Scan for the cell matching the given text and deliver its [x, y] coordinate at center. 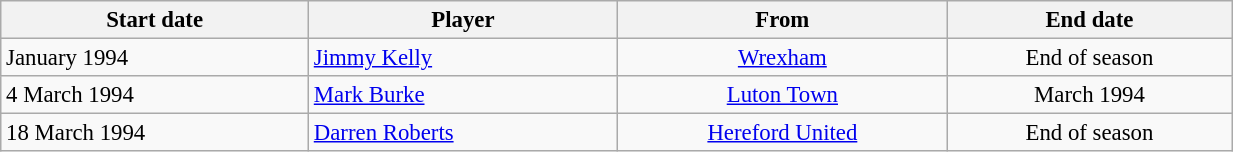
Hereford United [782, 133]
Darren Roberts [462, 133]
4 March 1994 [155, 95]
From [782, 20]
January 1994 [155, 58]
March 1994 [1089, 95]
End date [1089, 20]
Luton Town [782, 95]
18 March 1994 [155, 133]
Start date [155, 20]
Jimmy Kelly [462, 58]
Wrexham [782, 58]
Player [462, 20]
Mark Burke [462, 95]
